Provide the [x, y] coordinate of the cell's center where the given text is located.  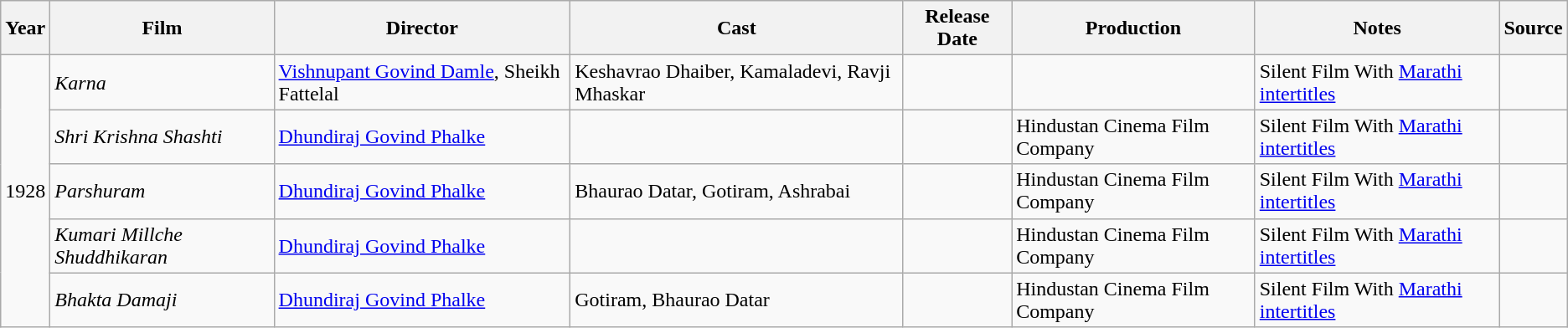
Keshavrao Dhaiber, Kamaladevi, Ravji Mhaskar [737, 82]
Production [1134, 28]
Source [1533, 28]
Karna [162, 82]
Notes [1377, 28]
Kumari Millche Shuddhikaran [162, 246]
Film [162, 28]
Cast [737, 28]
Gotiram, Bhaurao Datar [737, 300]
1928 [25, 191]
Bhaurao Datar, Gotiram, Ashrabai [737, 191]
Release Date [957, 28]
Bhakta Damaji [162, 300]
Vishnupant Govind Damle, Sheikh Fattelal [422, 82]
Year [25, 28]
Director [422, 28]
Shri Krishna Shashti [162, 137]
Parshuram [162, 191]
